Identify which cell holds the provided text, then report its (x, y) central coordinate. 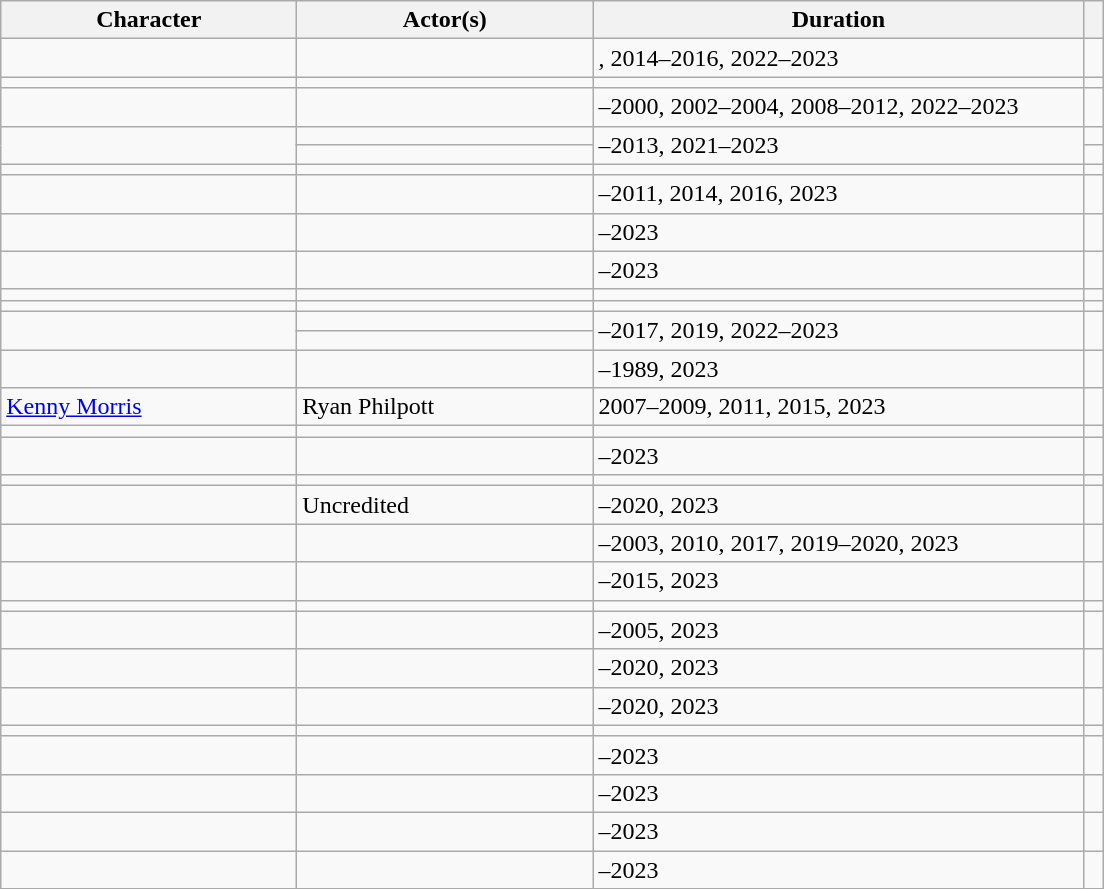
–2005, 2023 (838, 630)
–2000, 2002–2004, 2008–2012, 2022–2023 (838, 107)
–2003, 2010, 2017, 2019–2020, 2023 (838, 543)
Uncredited (445, 505)
, 2014–2016, 2022–2023 (838, 58)
–1989, 2023 (838, 369)
Duration (838, 20)
Character (149, 20)
–2017, 2019, 2022–2023 (838, 330)
Ryan Philpott (445, 407)
Actor(s) (445, 20)
–2015, 2023 (838, 581)
Kenny Morris (149, 407)
–2013, 2021–2023 (838, 145)
–2011, 2014, 2016, 2023 (838, 194)
2007–2009, 2011, 2015, 2023 (838, 407)
